Determine the [x, y] coordinate at the center of the cell enclosing the given text.  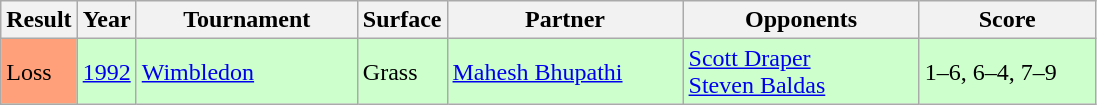
Grass [402, 72]
1–6, 6–4, 7–9 [1007, 72]
Surface [402, 20]
Scott Draper Steven Baldas [801, 72]
Score [1007, 20]
Year [106, 20]
Opponents [801, 20]
Mahesh Bhupathi [565, 72]
Loss [39, 72]
Tournament [246, 20]
Result [39, 20]
1992 [106, 72]
Wimbledon [246, 72]
Partner [565, 20]
